Determine the [x, y] coordinate at the center of the cell enclosing the given text.  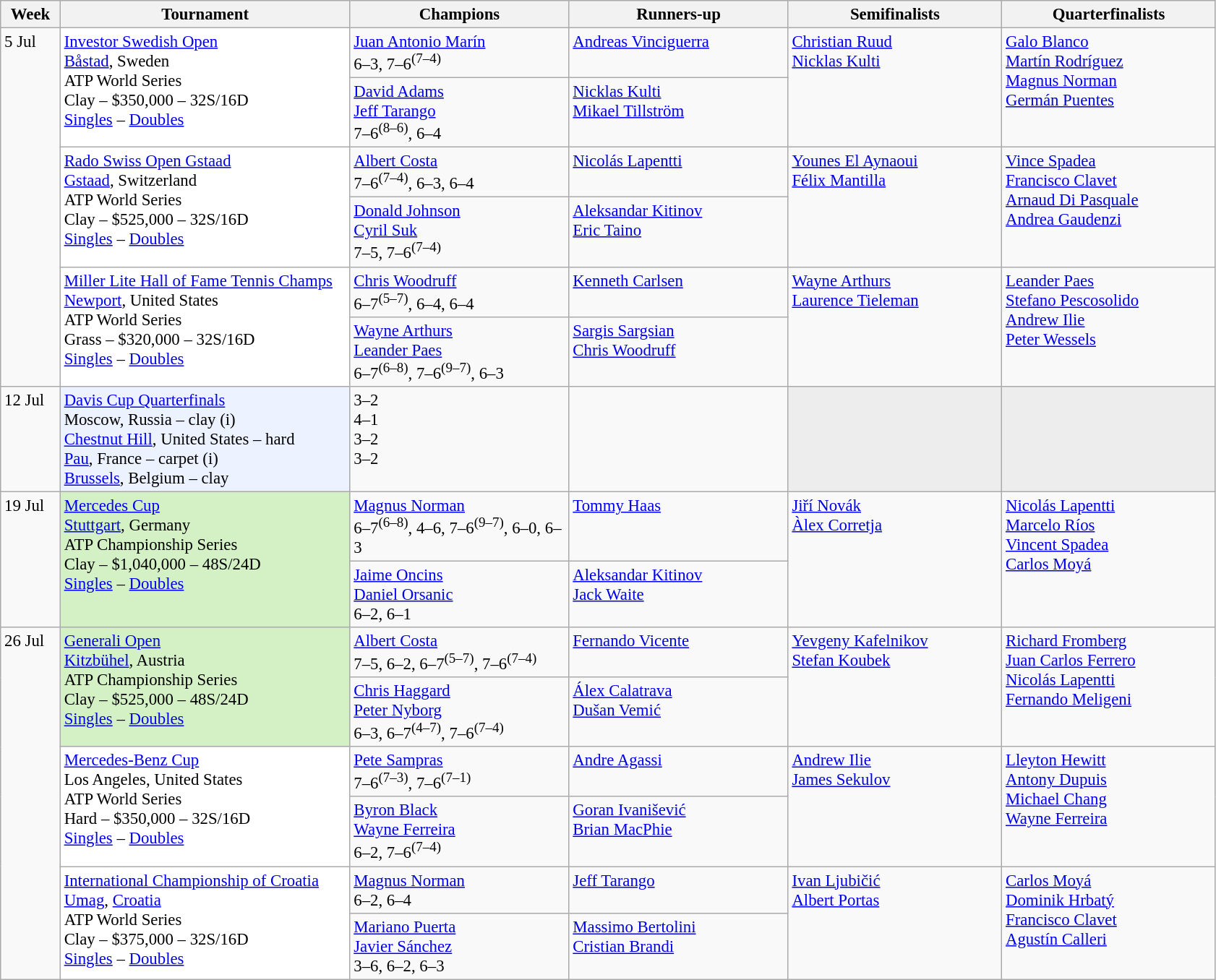
3–2 4–1 3–2 3–2 [460, 439]
Jeff Tarango [678, 890]
Ivan Ljubičić Albert Portas [895, 923]
Chris Haggard Peter Nyborg6–3, 6–7(4–7), 7–6(7–4) [460, 712]
Andrew Ilie James Sekulov [895, 807]
David Adams Jeff Tarango7–6(8–6), 6–4 [460, 113]
5 Jul [30, 207]
Generali OpenKitzbühel, AustriaATP Championship SeriesClay – $525,000 – 48S/24DSingles – Doubles [205, 687]
Jiří Novák Àlex Corretja [895, 559]
12 Jul [30, 439]
Wayne Arthurs Laurence Tieleman [895, 327]
Nicklas Kulti Mikael Tillström [678, 113]
Mercedes Cup Stuttgart, GermanyATP Championship SeriesClay – $1,040,000 – 48S/24DSingles – Doubles [205, 559]
International Championship of Croatia Umag, CroatiaATP World SeriesClay – $375,000 – 32S/16DSingles – Doubles [205, 923]
Byron Black Wayne Ferreira6–2, 7–6(7–4) [460, 832]
Andre Agassi [678, 772]
26 Jul [30, 804]
Yevgeny Kafelnikov Stefan Koubek [895, 687]
Vince Spadea Francisco Clavet Arnaud Di Pasquale Andrea Gaudenzi [1109, 207]
Champions [460, 14]
Lleyton Hewitt Antony Dupuis Michael Chang Wayne Ferreira [1109, 807]
Leander Paes Stefano Pescosolido Andrew Ilie Peter Wessels [1109, 327]
19 Jul [30, 559]
Christian Ruud Nicklas Kulti [895, 88]
Goran Ivanišević Brian MacPhie [678, 832]
Pete Sampras7–6(7–3), 7–6(7–1) [460, 772]
Sargis Sargsian Chris Woodruff [678, 351]
Davis Cup Quarterfinals Moscow, Russia – clay (i) Chestnut Hill, United States – hard Pau, France – carpet (i) Brussels, Belgium – clay [205, 439]
Aleksandar Kitinov Jack Waite [678, 594]
Tommy Haas [678, 526]
Runners-up [678, 14]
Mercedes-Benz Cup Los Angeles, United StatesATP World SeriesHard – $350,000 – 32S/16DSingles – Doubles [205, 807]
Andreas Vinciguerra [678, 53]
Álex Calatrava Dušan Vemić [678, 712]
Rado Swiss Open Gstaad Gstaad, SwitzerlandATP World SeriesClay – $525,000 – 32S/16DSingles – Doubles [205, 207]
Nicolás Lapentti Marcelo Ríos Vincent Spadea Carlos Moyá [1109, 559]
Aleksandar Kitinov Eric Taino [678, 232]
Galo Blanco Martín Rodríguez Magnus Norman Germán Puentes [1109, 88]
Tournament [205, 14]
Magnus Norman6–7(6–8), 4–6, 7–6(9–7), 6–0, 6–3 [460, 526]
Younes El Aynaoui Félix Mantilla [895, 207]
Albert Costa7–5, 6–2, 6–7(5–7), 7–6(7–4) [460, 652]
Jaime Oncins Daniel Orsanic6–2, 6–1 [460, 594]
Mariano Puerta Javier Sánchez3–6, 6–2, 6–3 [460, 946]
Richard Fromberg Juan Carlos Ferrero Nicolás Lapentti Fernando Meligeni [1109, 687]
Carlos Moyá Dominik Hrbatý Francisco Clavet Agustín Calleri [1109, 923]
Nicolás Lapentti [678, 172]
Week [30, 14]
Investor Swedish Open Båstad, SwedenATP World SeriesClay – $350,000 – 32S/16DSingles – Doubles [205, 88]
Semifinalists [895, 14]
Massimo Bertolini Cristian Brandi [678, 946]
Magnus Norman6–2, 6–4 [460, 890]
Quarterfinalists [1109, 14]
Fernando Vicente [678, 652]
Wayne Arthurs Leander Paes6–7(6–8), 7–6(9–7), 6–3 [460, 351]
Miller Lite Hall of Fame Tennis Champs Newport, United StatesATP World SeriesGrass – $320,000 – 32S/16DSingles – Doubles [205, 327]
Albert Costa7–6(7–4), 6–3, 6–4 [460, 172]
Juan Antonio Marín6–3, 7–6(7–4) [460, 53]
Donald Johnson Cyril Suk7–5, 7–6(7–4) [460, 232]
Chris Woodruff6–7(5–7), 6–4, 6–4 [460, 292]
Kenneth Carlsen [678, 292]
